Return (x, y) of the center of cell containing provided text 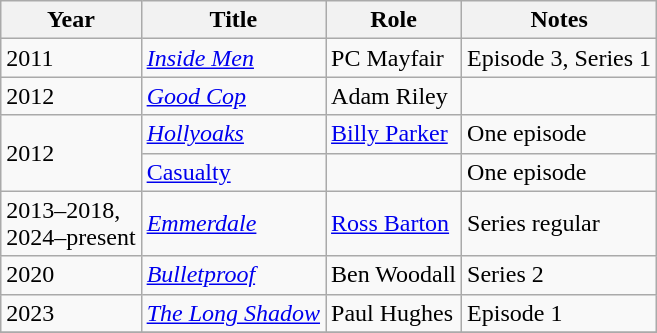
Good Cop (233, 96)
Series 2 (560, 275)
Year (71, 20)
Adam Riley (394, 96)
Role (394, 20)
Billy Parker (394, 134)
Episode 1 (560, 313)
2023 (71, 313)
2011 (71, 58)
2013–2018,2024–present (71, 224)
Series regular (560, 224)
Casualty (233, 172)
Title (233, 20)
PC Mayfair (394, 58)
Notes (560, 20)
2020 (71, 275)
Inside Men (233, 58)
Ross Barton (394, 224)
The Long Shadow (233, 313)
Bulletproof (233, 275)
Paul Hughes (394, 313)
Hollyoaks (233, 134)
Emmerdale (233, 224)
Ben Woodall (394, 275)
Episode 3, Series 1 (560, 58)
